Find where the given text appears and provide that cell's center as [x, y] coordinate. 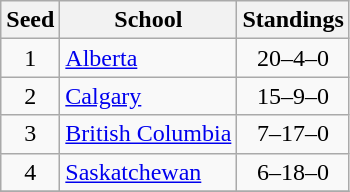
Standings [293, 20]
1 [30, 58]
Calgary [148, 96]
6–18–0 [293, 172]
7–17–0 [293, 134]
2 [30, 96]
3 [30, 134]
British Columbia [148, 134]
4 [30, 172]
Seed [30, 20]
20–4–0 [293, 58]
Alberta [148, 58]
School [148, 20]
Saskatchewan [148, 172]
15–9–0 [293, 96]
